Pinpoint the cell where the given text exists, returning its [x, y] midpoint coordinate. 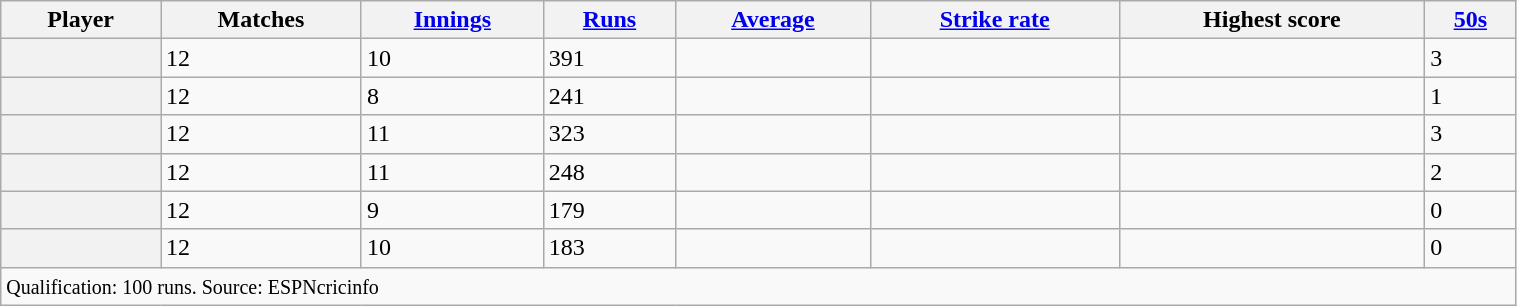
Qualification: 100 runs. Source: ESPNcricinfo [758, 286]
Average [773, 20]
2 [1470, 172]
323 [609, 134]
183 [609, 248]
248 [609, 172]
Player [81, 20]
391 [609, 58]
Strike rate [994, 20]
Innings [452, 20]
Matches [260, 20]
8 [452, 96]
50s [1470, 20]
1 [1470, 96]
241 [609, 96]
Runs [609, 20]
179 [609, 210]
9 [452, 210]
Highest score [1272, 20]
